Provide the (x, y) coordinate of the cell's center where the given text is located.  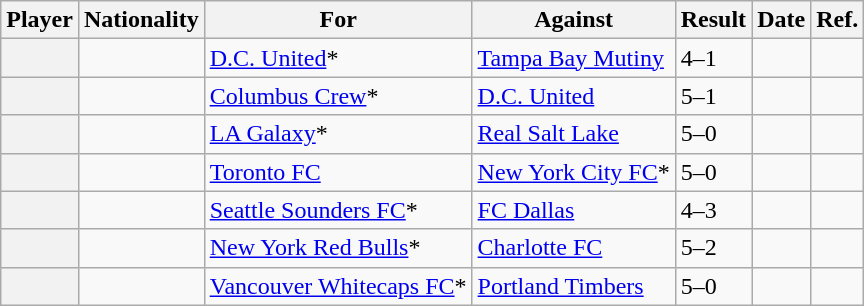
Columbus Crew* (338, 96)
Ref. (838, 20)
Portland Timbers (574, 286)
Date (782, 20)
Seattle Sounders FC* (338, 210)
D.C. United* (338, 58)
D.C. United (574, 96)
Result (713, 20)
5–1 (713, 96)
FC Dallas (574, 210)
Tampa Bay Mutiny (574, 58)
Player (40, 20)
LA Galaxy* (338, 134)
For (338, 20)
Toronto FC (338, 172)
New York City FC* (574, 172)
Vancouver Whitecaps FC* (338, 286)
Against (574, 20)
Nationality (141, 20)
Real Salt Lake (574, 134)
Charlotte FC (574, 248)
New York Red Bulls* (338, 248)
4–1 (713, 58)
4–3 (713, 210)
5–2 (713, 248)
